Find where the given text appears and provide that cell's center as [x, y] coordinate. 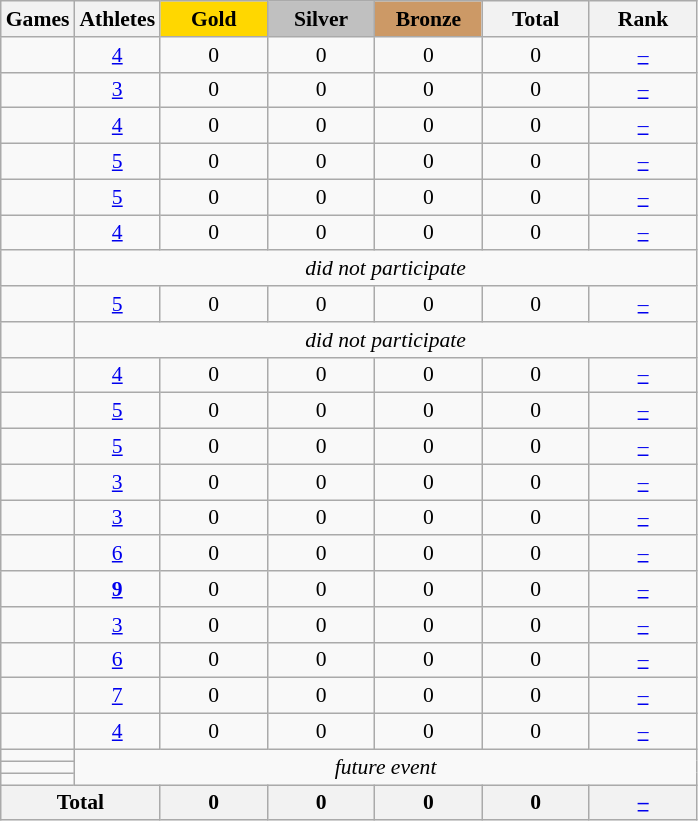
9 [117, 589]
Silver [320, 19]
7 [117, 696]
Games [38, 19]
Rank [642, 19]
Gold [214, 19]
Bronze [428, 19]
Athletes [117, 19]
future event [385, 767]
